Detect which cell encompasses the target text, then output its (X, Y) center coordinate. 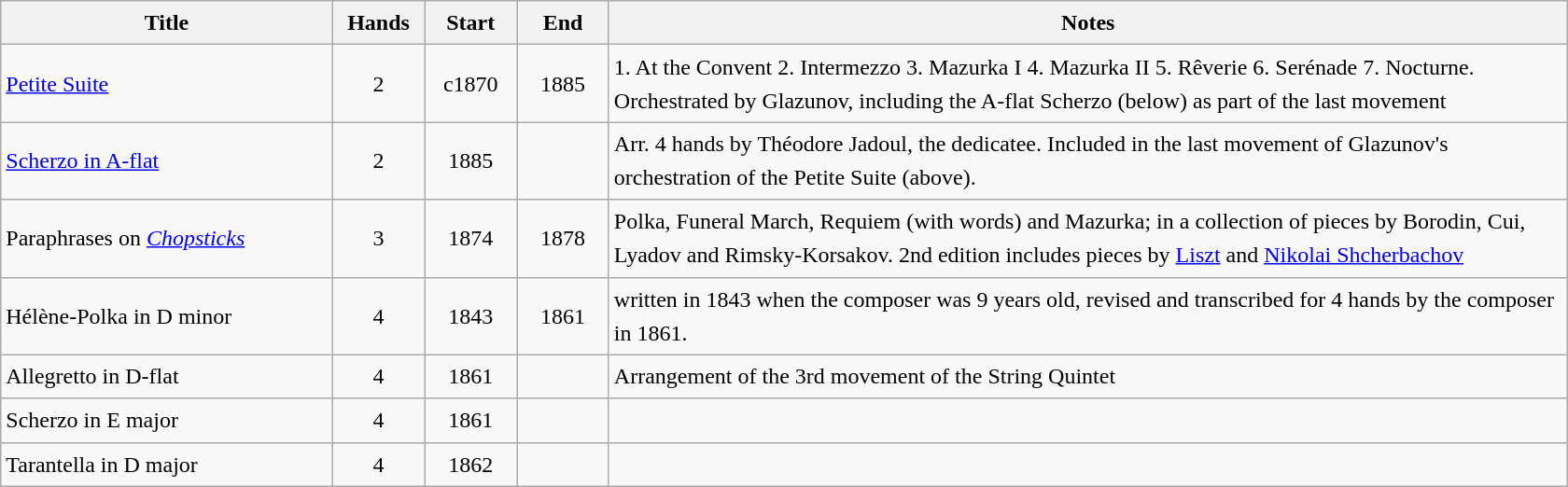
Allegretto in D-flat (166, 377)
Tarantella in D major (166, 465)
Hélène-Polka in D minor (166, 315)
Hands (379, 22)
Title (166, 22)
Petite Suite (166, 84)
written in 1843 when the composer was 9 years old, revised and transcribed for 4 hands by the composer in 1861. (1088, 315)
Notes (1088, 22)
1862 (470, 465)
1878 (564, 239)
End (564, 22)
1874 (470, 239)
1843 (470, 315)
Scherzo in A-flat (166, 160)
Arrangement of the 3rd movement of the String Quintet (1088, 377)
Scherzo in E major (166, 420)
Arr. 4 hands by Théodore Jadoul, the dedicatee. Included in the last movement of Glazunov's orchestration of the Petite Suite (above). (1088, 160)
Paraphrases on Chopsticks (166, 239)
3 (379, 239)
Start (470, 22)
c1870 (470, 84)
